Scan for the cell matching the given text and deliver its [X, Y] coordinate at center. 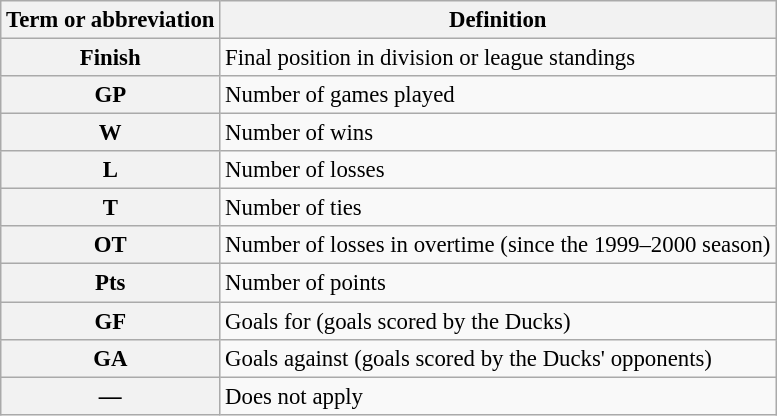
Number of losses [498, 170]
Pts [110, 283]
OT [110, 245]
— [110, 396]
Number of losses in overtime (since the 1999–2000 season) [498, 245]
W [110, 133]
GA [110, 358]
Finish [110, 58]
T [110, 208]
Final position in division or league standings [498, 58]
Definition [498, 20]
Does not apply [498, 396]
Number of wins [498, 133]
GP [110, 95]
Number of points [498, 283]
GF [110, 321]
Number of ties [498, 208]
Goals against (goals scored by the Ducks' opponents) [498, 358]
L [110, 170]
Term or abbreviation [110, 20]
Goals for (goals scored by the Ducks) [498, 321]
Number of games played [498, 95]
